Find where the given text appears and provide that cell's center as [X, Y] coordinate. 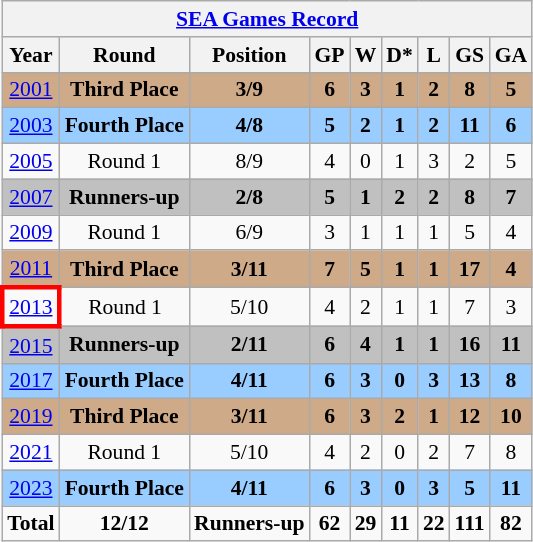
Year [30, 55]
2011 [30, 270]
22 [434, 524]
2/11 [249, 344]
8/9 [249, 162]
2007 [30, 197]
111 [470, 524]
4/8 [249, 126]
Total [30, 524]
12/12 [124, 524]
2003 [30, 126]
2019 [30, 417]
2009 [30, 233]
2/8 [249, 197]
2021 [30, 453]
2023 [30, 488]
10 [512, 417]
12 [470, 417]
6/9 [249, 233]
GA [512, 55]
D* [400, 55]
2015 [30, 344]
2017 [30, 381]
Round [124, 55]
62 [329, 524]
SEA Games Record [267, 19]
GP [329, 55]
2013 [30, 308]
2001 [30, 90]
3/9 [249, 90]
16 [470, 344]
29 [366, 524]
82 [512, 524]
13 [470, 381]
W [366, 55]
17 [470, 270]
2005 [30, 162]
GS [470, 55]
L [434, 55]
Position [249, 55]
